For the text-containing cell, return its midpoint in (X, Y) coordinate format. 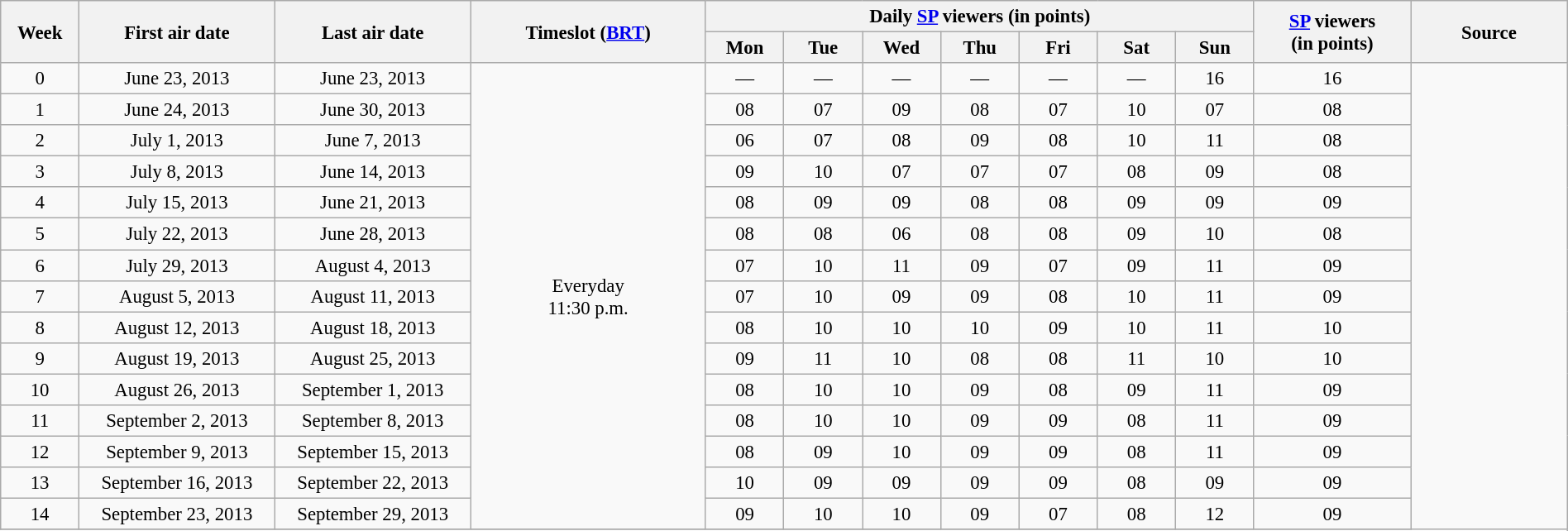
Tue (824, 48)
August 12, 2013 (177, 328)
June 24, 2013 (177, 110)
5 (40, 234)
June 21, 2013 (372, 203)
September 1, 2013 (372, 390)
June 30, 2013 (372, 110)
September 22, 2013 (372, 483)
June 7, 2013 (372, 141)
Fri (1059, 48)
7 (40, 296)
8 (40, 328)
September 29, 2013 (372, 514)
Daily SP viewers (in points) (979, 17)
14 (40, 514)
July 8, 2013 (177, 172)
July 1, 2013 (177, 141)
Sat (1136, 48)
1 (40, 110)
9 (40, 358)
First air date (177, 31)
2 (40, 141)
June 28, 2013 (372, 234)
July 15, 2013 (177, 203)
August 19, 2013 (177, 358)
July 22, 2013 (177, 234)
Week (40, 31)
September 23, 2013 (177, 514)
6 (40, 265)
0 (40, 79)
September 8, 2013 (372, 421)
3 (40, 172)
Wed (901, 48)
Last air date (372, 31)
Sun (1216, 48)
SP viewers(in points) (1331, 31)
September 9, 2013 (177, 452)
13 (40, 483)
Timeslot (BRT) (588, 31)
August 25, 2013 (372, 358)
August 11, 2013 (372, 296)
Thu (979, 48)
September 15, 2013 (372, 452)
Everyday11:30 p.m. (588, 296)
August 5, 2013 (177, 296)
September 2, 2013 (177, 421)
Mon (744, 48)
June 14, 2013 (372, 172)
August 4, 2013 (372, 265)
July 29, 2013 (177, 265)
August 26, 2013 (177, 390)
September 16, 2013 (177, 483)
August 18, 2013 (372, 328)
Source (1489, 31)
4 (40, 203)
